Provide the [X, Y] coordinate of the cell's center where the given text is located.  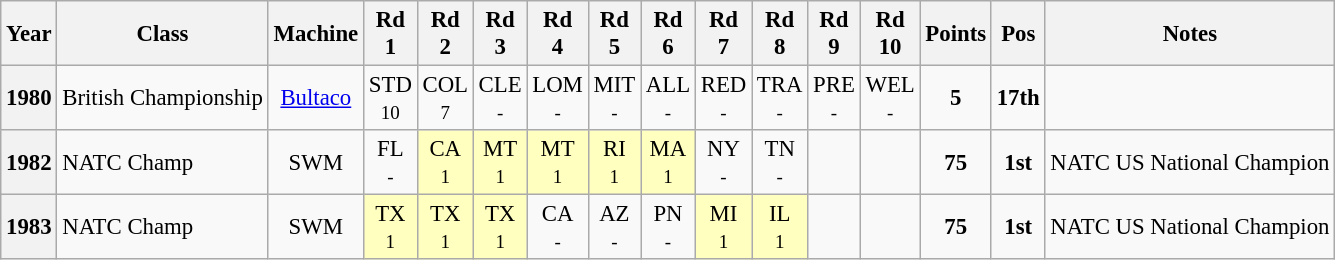
TN- [780, 162]
5 [956, 98]
COL7 [445, 98]
Rd10 [890, 34]
Rd1 [391, 34]
1980 [29, 98]
CLE- [500, 98]
WEL- [890, 98]
MA1 [668, 162]
AZ- [614, 228]
MIT- [614, 98]
Notes [1190, 34]
Rd2 [445, 34]
CA1 [445, 162]
NY- [723, 162]
Rd8 [780, 34]
Rd5 [614, 34]
Rd3 [500, 34]
Pos [1018, 34]
Rd9 [834, 34]
Rd4 [558, 34]
ALL- [668, 98]
Machine [316, 34]
Class [162, 34]
LOM- [558, 98]
TRA- [780, 98]
Bultaco [316, 98]
CA- [558, 228]
1983 [29, 228]
PRE- [834, 98]
MI1 [723, 228]
RI1 [614, 162]
PN- [668, 228]
Rd6 [668, 34]
1982 [29, 162]
British Championship [162, 98]
Points [956, 34]
STD10 [391, 98]
FL- [391, 162]
IL1 [780, 228]
Year [29, 34]
RED- [723, 98]
17th [1018, 98]
Rd7 [723, 34]
